Scan for the cell matching the given text and deliver its [X, Y] coordinate at center. 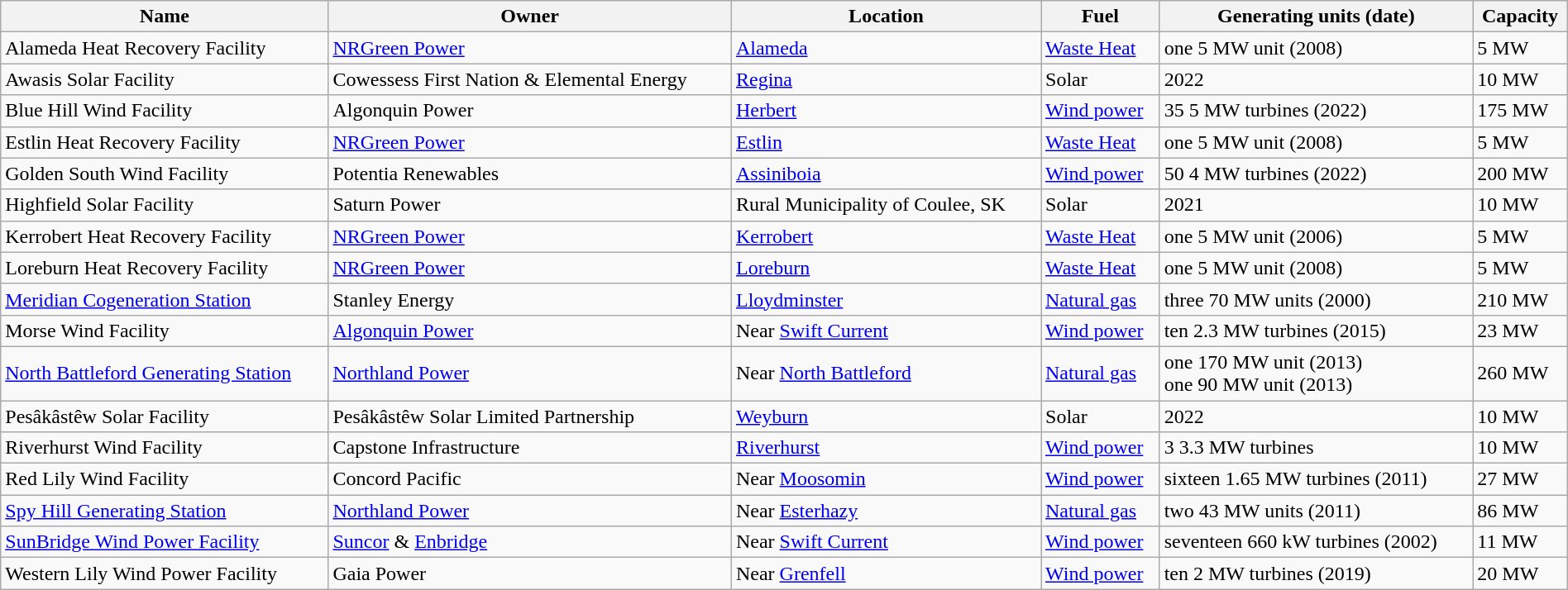
2021 [1317, 205]
Assiniboia [886, 174]
one 170 MW unit (2013)one 90 MW unit (2013) [1317, 374]
Owner [530, 17]
seventeen 660 kW turbines (2002) [1317, 542]
Meridian Cogeneration Station [165, 299]
50 4 MW turbines (2022) [1317, 174]
one 5 MW unit (2006) [1317, 236]
Spy Hill Generating Station [165, 511]
Red Lily Wind Facility [165, 479]
three 70 MW units (2000) [1317, 299]
20 MW [1520, 573]
Capstone Infrastructure [530, 448]
Concord Pacific [530, 479]
Morse Wind Facility [165, 331]
Kerrobert [886, 236]
Golden South Wind Facility [165, 174]
Estlin Heat Recovery Facility [165, 142]
Location [886, 17]
Alameda Heat Recovery Facility [165, 48]
Pesâkâstêw Solar Limited Partnership [530, 416]
Loreburn Heat Recovery Facility [165, 268]
3 3.3 MW turbines [1317, 448]
sixteen 1.65 MW turbines (2011) [1317, 479]
Herbert [886, 111]
Fuel [1100, 17]
Suncor & Enbridge [530, 542]
Gaia Power [530, 573]
Generating units (date) [1317, 17]
Regina [886, 79]
Riverhurst [886, 448]
Estlin [886, 142]
Highfield Solar Facility [165, 205]
SunBridge Wind Power Facility [165, 542]
200 MW [1520, 174]
Lloydminster [886, 299]
Saturn Power [530, 205]
Western Lily Wind Power Facility [165, 573]
Near Esterhazy [886, 511]
Name [165, 17]
Loreburn [886, 268]
Pesâkâstêw Solar Facility [165, 416]
Blue Hill Wind Facility [165, 111]
175 MW [1520, 111]
ten 2 MW turbines (2019) [1317, 573]
Kerrobert Heat Recovery Facility [165, 236]
210 MW [1520, 299]
86 MW [1520, 511]
Capacity [1520, 17]
260 MW [1520, 374]
Near Moosomin [886, 479]
Cowessess First Nation & Elemental Energy [530, 79]
Stanley Energy [530, 299]
Rural Municipality of Coulee, SK [886, 205]
27 MW [1520, 479]
North Battleford Generating Station [165, 374]
11 MW [1520, 542]
two 43 MW units (2011) [1317, 511]
ten 2.3 MW turbines (2015) [1317, 331]
Weyburn [886, 416]
23 MW [1520, 331]
Riverhurst Wind Facility [165, 448]
Alameda [886, 48]
35 5 MW turbines (2022) [1317, 111]
Near Grenfell [886, 573]
Near North Battleford [886, 374]
Awasis Solar Facility [165, 79]
Potentia Renewables [530, 174]
